Provide the [X, Y] coordinate of the cell's center where the given text is located.  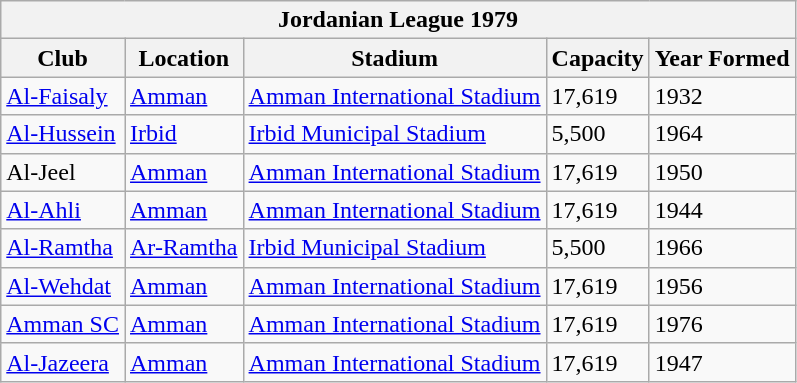
Stadium [394, 58]
Al-Ramtha [63, 248]
1944 [722, 210]
Al-Hussein [63, 134]
Location [184, 58]
1950 [722, 172]
Club [63, 58]
Al-Faisaly [63, 96]
Ar-Ramtha [184, 248]
Al-Jazeera [63, 362]
Al-Ahli [63, 210]
Amman SC [63, 324]
1956 [722, 286]
Capacity [598, 58]
1947 [722, 362]
1964 [722, 134]
Jordanian League 1979 [398, 20]
Irbid [184, 134]
1966 [722, 248]
Al-Wehdat [63, 286]
Year Formed [722, 58]
Al-Jeel [63, 172]
1932 [722, 96]
1976 [722, 324]
